Find where the given text appears and provide that cell's center as (X, Y) coordinate. 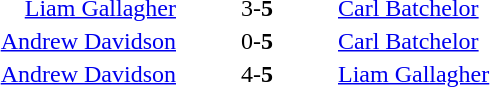
0-5 (256, 41)
